Identify which cell holds the provided text, then report its (X, Y) central coordinate. 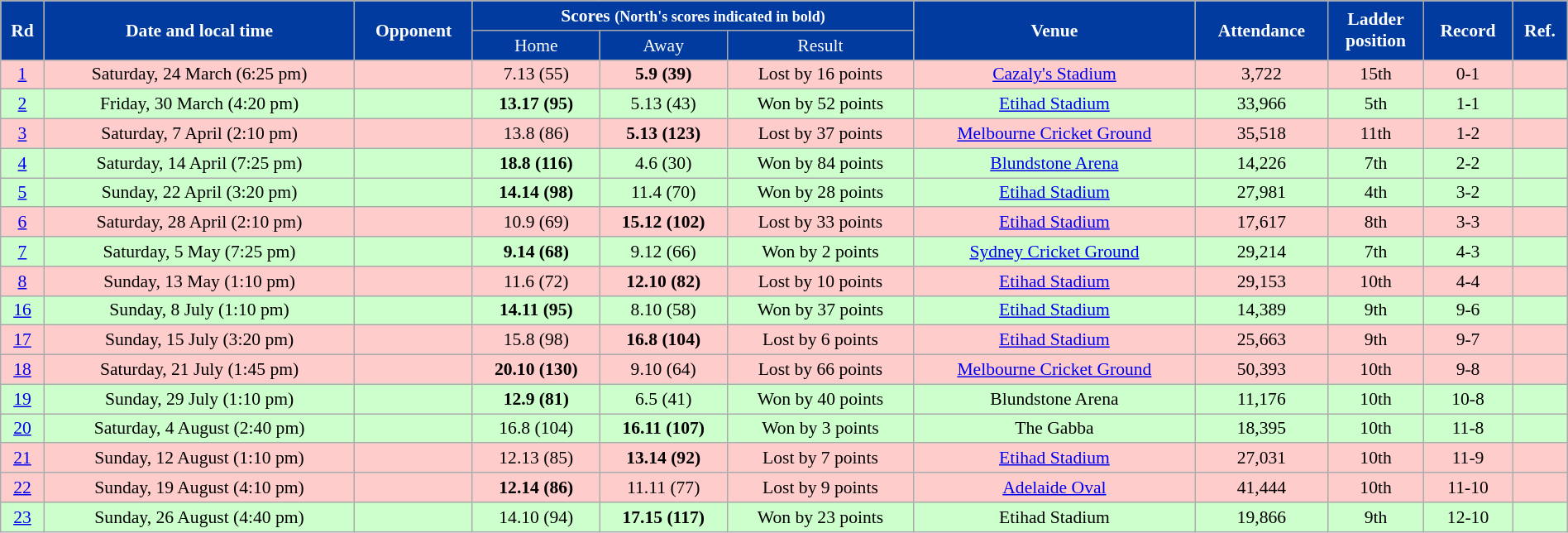
5.13 (123) (663, 134)
5 (22, 193)
2 (22, 104)
0-1 (1467, 74)
25,663 (1262, 340)
Won by 40 points (820, 399)
Saturday, 5 May (7:25 pm) (199, 252)
Sunday, 29 July (1:10 pm) (199, 399)
27,031 (1262, 459)
Saturday, 28 April (2:10 pm) (199, 223)
5.13 (43) (663, 104)
11-9 (1467, 459)
Won by 2 points (820, 252)
Saturday, 4 August (2:40 pm) (199, 429)
Won by 28 points (820, 193)
Won by 3 points (820, 429)
Rd (22, 30)
Lost by 66 points (820, 370)
35,518 (1262, 134)
29,214 (1262, 252)
4-3 (1467, 252)
14,226 (1262, 163)
Home (536, 46)
14.11 (95) (536, 310)
Scores (North's scores indicated in bold) (693, 16)
13.8 (86) (536, 134)
12.14 (86) (536, 487)
14.10 (94) (536, 517)
20.10 (130) (536, 370)
13.14 (92) (663, 459)
9.12 (66) (663, 252)
Lost by 6 points (820, 340)
8.10 (58) (663, 310)
10-8 (1467, 399)
17 (22, 340)
4.6 (30) (663, 163)
2-2 (1467, 163)
12.10 (82) (663, 281)
Result (820, 46)
Sunday, 15 July (3:20 pm) (199, 340)
Lost by 9 points (820, 487)
Saturday, 21 July (1:45 pm) (199, 370)
21 (22, 459)
8th (1376, 223)
1-2 (1467, 134)
4th (1376, 193)
13.17 (95) (536, 104)
9-8 (1467, 370)
33,966 (1262, 104)
Won by 84 points (820, 163)
Record (1467, 30)
Ref. (1540, 30)
11.6 (72) (536, 281)
5th (1376, 104)
1 (22, 74)
6 (22, 223)
14,389 (1262, 310)
Attendance (1262, 30)
Friday, 30 March (4:20 pm) (199, 104)
3 (22, 134)
19 (22, 399)
Opponent (414, 30)
18.8 (116) (536, 163)
27,981 (1262, 193)
Away (663, 46)
Saturday, 7 April (2:10 pm) (199, 134)
16.11 (107) (663, 429)
10.9 (69) (536, 223)
1-1 (1467, 104)
Ladderposition (1376, 30)
7 (22, 252)
4 (22, 163)
Sunday, 26 August (4:40 pm) (199, 517)
Date and local time (199, 30)
The Gabba (1054, 429)
Won by 37 points (820, 310)
Adelaide Oval (1054, 487)
Saturday, 14 April (7:25 pm) (199, 163)
Lost by 10 points (820, 281)
12.9 (81) (536, 399)
Sydney Cricket Ground (1054, 252)
16 (22, 310)
9.14 (68) (536, 252)
23 (22, 517)
15.12 (102) (663, 223)
Won by 23 points (820, 517)
11.4 (70) (663, 193)
22 (22, 487)
3-3 (1467, 223)
3-2 (1467, 193)
18 (22, 370)
Won by 52 points (820, 104)
11th (1376, 134)
Sunday, 13 May (1:10 pm) (199, 281)
19,866 (1262, 517)
Venue (1054, 30)
12.13 (85) (536, 459)
Lost by 33 points (820, 223)
17.15 (117) (663, 517)
Lost by 37 points (820, 134)
50,393 (1262, 370)
17,617 (1262, 223)
11-10 (1467, 487)
Cazaly's Stadium (1054, 74)
7.13 (55) (536, 74)
5.9 (39) (663, 74)
Lost by 7 points (820, 459)
18,395 (1262, 429)
11-8 (1467, 429)
Sunday, 8 July (1:10 pm) (199, 310)
Sunday, 22 April (3:20 pm) (199, 193)
29,153 (1262, 281)
9-6 (1467, 310)
8 (22, 281)
Sunday, 19 August (4:10 pm) (199, 487)
6.5 (41) (663, 399)
Saturday, 24 March (6:25 pm) (199, 74)
3,722 (1262, 74)
9-7 (1467, 340)
20 (22, 429)
11,176 (1262, 399)
12-10 (1467, 517)
15.8 (98) (536, 340)
14.14 (98) (536, 193)
Sunday, 12 August (1:10 pm) (199, 459)
11.11 (77) (663, 487)
Lost by 16 points (820, 74)
4-4 (1467, 281)
9.10 (64) (663, 370)
15th (1376, 74)
41,444 (1262, 487)
